Scan for the cell matching the given text and deliver its [X, Y] coordinate at center. 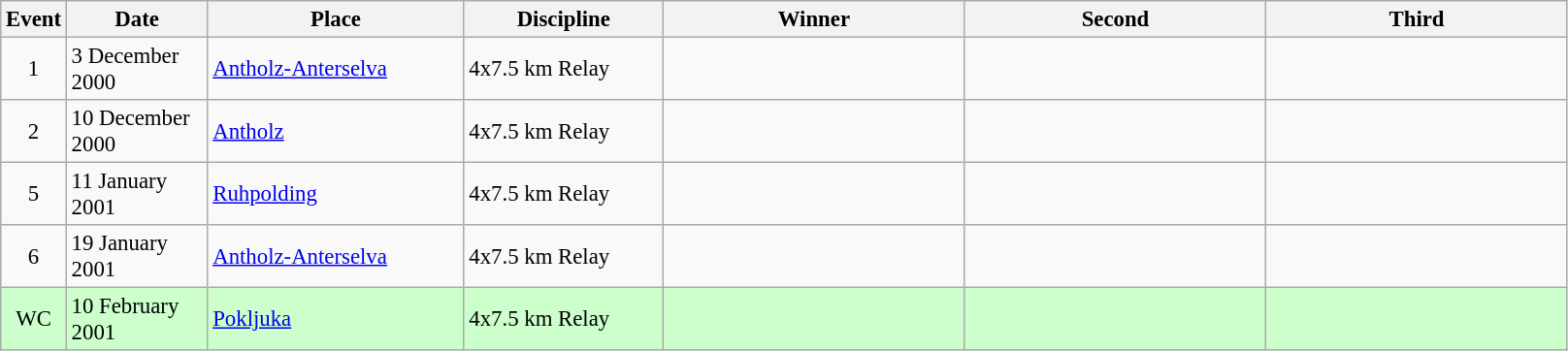
Ruhpolding [336, 194]
Event [34, 19]
19 January 2001 [137, 256]
11 January 2001 [137, 194]
WC [34, 320]
1 [34, 70]
2 [34, 132]
Place [336, 19]
Antholz [336, 132]
Winner [815, 19]
3 December 2000 [137, 70]
10 February 2001 [137, 320]
Pokljuka [336, 320]
Second [1116, 19]
5 [34, 194]
Date [137, 19]
10 December 2000 [137, 132]
6 [34, 256]
Discipline [564, 19]
Third [1417, 19]
